From the cell containing the given text, extract its center point as (X, Y) coordinate. 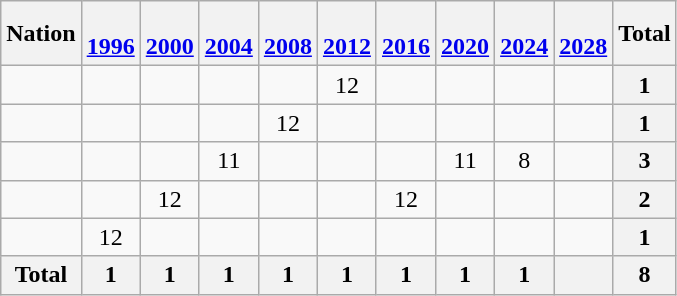
2020 (466, 34)
3 (645, 161)
Nation (41, 34)
1996 (110, 34)
2008 (288, 34)
2012 (346, 34)
2024 (524, 34)
2028 (584, 34)
2004 (228, 34)
2000 (170, 34)
2016 (406, 34)
2 (645, 199)
